Return (X, Y) of the center of cell containing provided text 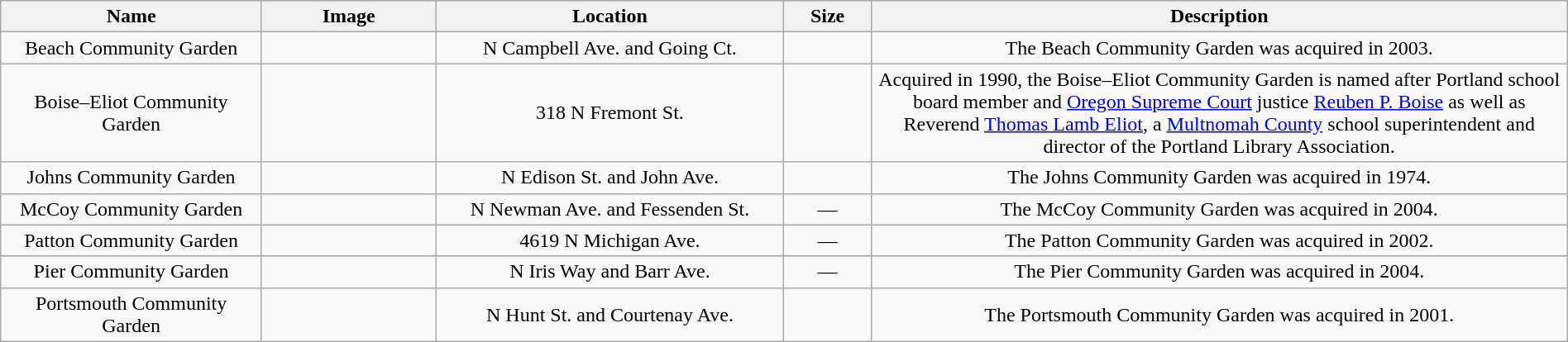
N Newman Ave. and Fessenden St. (610, 209)
Pier Community Garden (131, 272)
The Beach Community Garden was acquired in 2003. (1219, 48)
Description (1219, 17)
N Iris Way and Barr Ave. (610, 272)
Johns Community Garden (131, 178)
The Pier Community Garden was acquired in 2004. (1219, 272)
The McCoy Community Garden was acquired in 2004. (1219, 209)
N Campbell Ave. and Going Ct. (610, 48)
Portsmouth Community Garden (131, 314)
Boise–Eliot Community Garden (131, 112)
The Patton Community Garden was acquired in 2002. (1219, 240)
318 N Fremont St. (610, 112)
The Portsmouth Community Garden was acquired in 2001. (1219, 314)
N Edison St. and John Ave. (610, 178)
Patton Community Garden (131, 240)
4619 N Michigan Ave. (610, 240)
Location (610, 17)
Image (348, 17)
McCoy Community Garden (131, 209)
Name (131, 17)
Size (827, 17)
Beach Community Garden (131, 48)
The Johns Community Garden was acquired in 1974. (1219, 178)
N Hunt St. and Courtenay Ave. (610, 314)
